Find where the given text appears and provide that cell's center as (X, Y) coordinate. 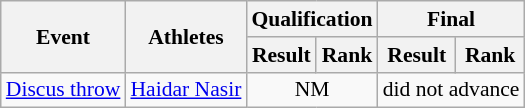
Qualification (312, 19)
Haidar Nasir (186, 90)
Final (452, 19)
Athletes (186, 36)
Event (64, 36)
NM (312, 90)
did not advance (452, 90)
Discus throw (64, 90)
